Output the [X, Y] coordinate of the center of the cell containing the given text.  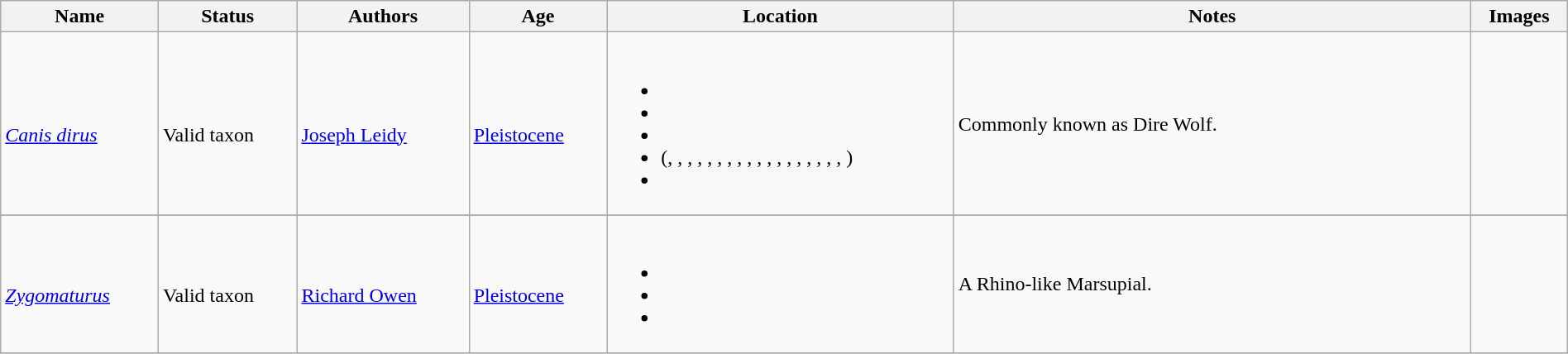
Age [538, 17]
A Rhino-like Marsupial. [1212, 285]
Name [79, 17]
(, , , , , , , , , , , , , , , , , , ) [781, 124]
Richard Owen [383, 285]
Zygomaturus [79, 285]
Canis dirus [79, 124]
Notes [1212, 17]
Joseph Leidy [383, 124]
Commonly known as Dire Wolf. [1212, 124]
Authors [383, 17]
Images [1518, 17]
Status [227, 17]
Location [781, 17]
